Scan for the cell matching the given text and deliver its [X, Y] coordinate at center. 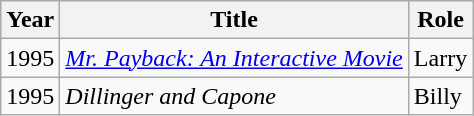
Year [30, 20]
Role [440, 20]
Mr. Payback: An Interactive Movie [234, 58]
Larry [440, 58]
Dillinger and Capone [234, 96]
Billy [440, 96]
Title [234, 20]
